From the cell containing the given text, extract its center point as (x, y) coordinate. 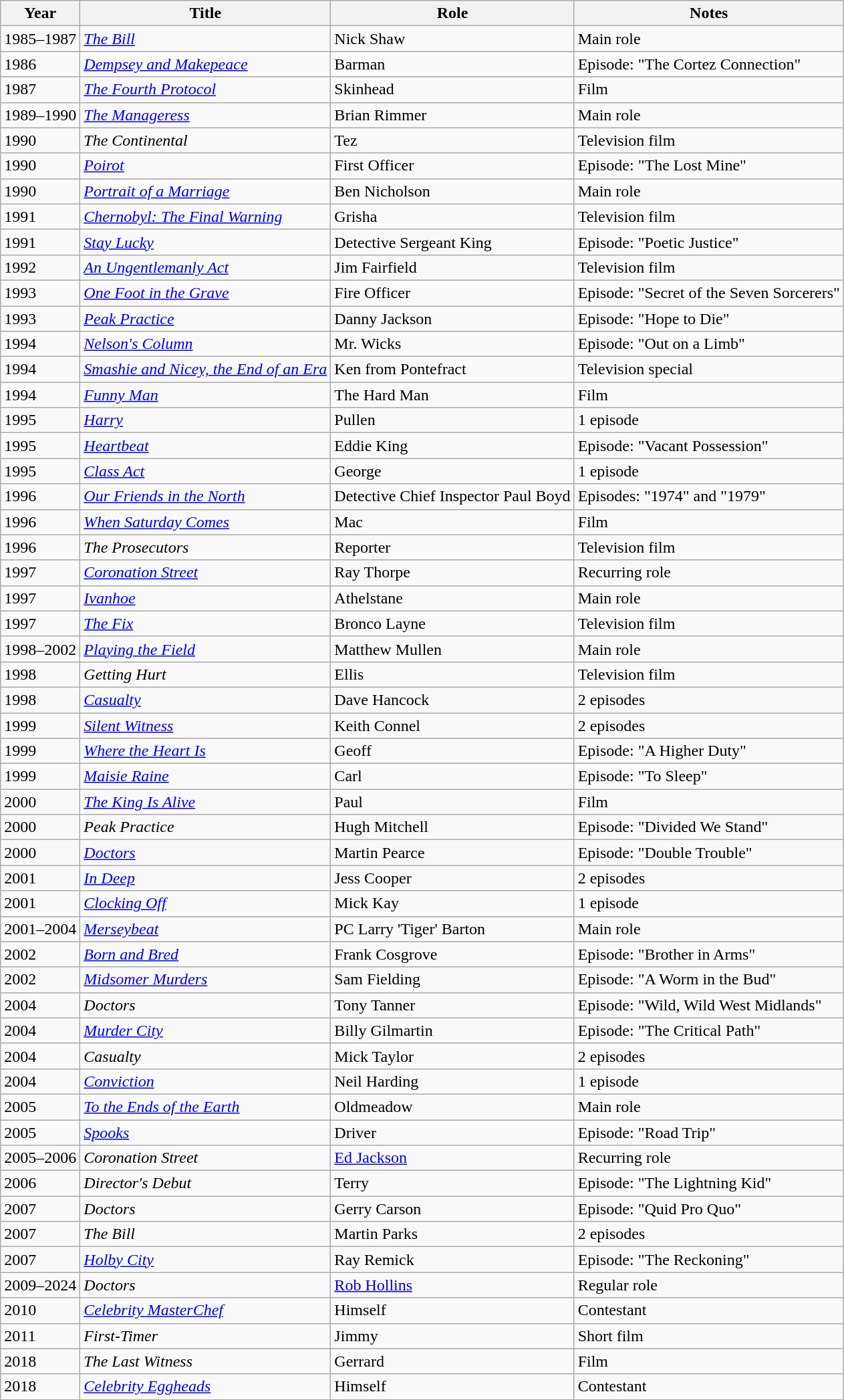
The King Is Alive (206, 802)
Fire Officer (452, 293)
Holby City (206, 1260)
Episode: "The Lost Mine" (708, 166)
Carl (452, 777)
1985–1987 (40, 39)
First-Timer (206, 1336)
The Fourth Protocol (206, 90)
Paul (452, 802)
Episode: "A Higher Duty" (708, 751)
Episode: "Quid Pro Quo" (708, 1209)
Ivanhoe (206, 598)
In Deep (206, 878)
Silent Witness (206, 725)
Merseybeat (206, 929)
Tez (452, 140)
2005–2006 (40, 1158)
PC Larry 'Tiger' Barton (452, 929)
Notes (708, 13)
Driver (452, 1133)
Episode: "The Cortez Connection" (708, 64)
Dave Hancock (452, 700)
Episode: "Brother in Arms" (708, 954)
2011 (40, 1336)
Episode: "Out on a Limb" (708, 344)
Ben Nicholson (452, 191)
Frank Cosgrove (452, 954)
Episode: "To Sleep" (708, 777)
Role (452, 13)
Terry (452, 1183)
Harry (206, 420)
Ray Remick (452, 1260)
Episode: "A Worm in the Bud" (708, 980)
Portrait of a Marriage (206, 191)
Regular role (708, 1285)
Heartbeat (206, 446)
Episode: "The Reckoning" (708, 1260)
Ken from Pontefract (452, 370)
Playing the Field (206, 649)
Getting Hurt (206, 674)
The Hard Man (452, 395)
Detective Chief Inspector Paul Boyd (452, 497)
Jimmy (452, 1336)
Director's Debut (206, 1183)
Martin Pearce (452, 853)
Episode: "Poetic Justice" (708, 242)
Episode: "Hope to Die" (708, 319)
Episode: "The Critical Path" (708, 1030)
Episode: "The Lightning Kid" (708, 1183)
To the Ends of the Earth (206, 1107)
Midsomer Murders (206, 980)
Clocking Off (206, 903)
1989–1990 (40, 115)
Neil Harding (452, 1081)
2001–2004 (40, 929)
Ray Thorpe (452, 573)
Jim Fairfield (452, 267)
Episode: "Divided We Stand" (708, 827)
Smashie and Nicey, the End of an Era (206, 370)
Grisha (452, 217)
Funny Man (206, 395)
Episode: "Vacant Possession" (708, 446)
First Officer (452, 166)
Martin Parks (452, 1234)
Ellis (452, 674)
Celebrity MasterChef (206, 1310)
The Prosecutors (206, 547)
Murder City (206, 1030)
George (452, 471)
Pullen (452, 420)
1987 (40, 90)
The Fix (206, 623)
2010 (40, 1310)
Conviction (206, 1081)
Hugh Mitchell (452, 827)
Mac (452, 522)
2009–2024 (40, 1285)
Reporter (452, 547)
Oldmeadow (452, 1107)
Mick Taylor (452, 1056)
Detective Sergeant King (452, 242)
Episode: "Double Trouble" (708, 853)
Episode: "Wild, Wild West Midlands" (708, 1005)
Episodes: "1974" and "1979" (708, 497)
Skinhead (452, 90)
Chernobyl: The Final Warning (206, 217)
An Ungentlemanly Act (206, 267)
Poirot (206, 166)
Episode: "Road Trip" (708, 1133)
Maisie Raine (206, 777)
Television special (708, 370)
Bronco Layne (452, 623)
Gerrard (452, 1361)
Matthew Mullen (452, 649)
Geoff (452, 751)
2006 (40, 1183)
Episode: "Secret of the Seven Sorcerers" (708, 293)
Rob Hollins (452, 1285)
Tony Tanner (452, 1005)
The Manageress (206, 115)
Stay Lucky (206, 242)
Jess Cooper (452, 878)
1998–2002 (40, 649)
Born and Bred (206, 954)
Nelson's Column (206, 344)
Mr. Wicks (452, 344)
When Saturday Comes (206, 522)
Barman (452, 64)
1992 (40, 267)
Our Friends in the North (206, 497)
Spooks (206, 1133)
Athelstane (452, 598)
Brian Rimmer (452, 115)
Class Act (206, 471)
Nick Shaw (452, 39)
Where the Heart Is (206, 751)
Title (206, 13)
1986 (40, 64)
Gerry Carson (452, 1209)
The Last Witness (206, 1361)
Mick Kay (452, 903)
Eddie King (452, 446)
One Foot in the Grave (206, 293)
Year (40, 13)
Billy Gilmartin (452, 1030)
The Continental (206, 140)
Ed Jackson (452, 1158)
Sam Fielding (452, 980)
Short film (708, 1336)
Keith Connel (452, 725)
Celebrity Eggheads (206, 1387)
Dempsey and Makepeace (206, 64)
Danny Jackson (452, 319)
